Return (x, y) of the center of cell containing provided text 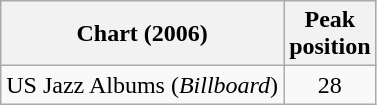
Peakposition (330, 34)
US Jazz Albums (Billboard) (142, 85)
28 (330, 85)
Chart (2006) (142, 34)
